Capture the cell that displays the provided text and extract its (x, y) central coordinate. 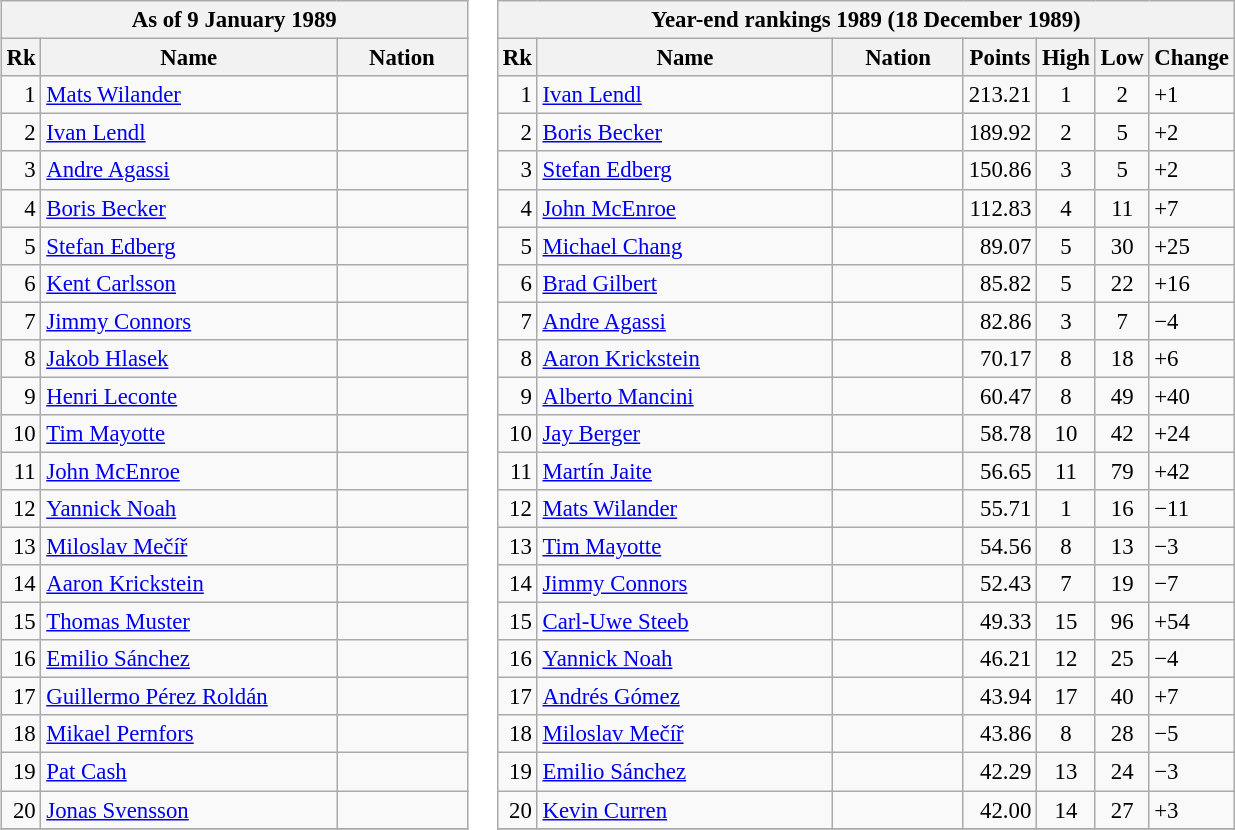
79 (1122, 471)
Jonas Svensson (189, 809)
40 (1122, 697)
+54 (1192, 622)
43.86 (1000, 734)
+3 (1192, 809)
189.92 (1000, 133)
43.94 (1000, 697)
Thomas Muster (189, 622)
+40 (1192, 396)
Kevin Curren (685, 809)
58.78 (1000, 434)
+6 (1192, 358)
Guillermo Pérez Roldán (189, 697)
Points (1000, 58)
25 (1122, 659)
Alberto Mancini (685, 396)
28 (1122, 734)
−5 (1192, 734)
27 (1122, 809)
42 (1122, 434)
150.86 (1000, 170)
Martín Jaite (685, 471)
96 (1122, 622)
112.83 (1000, 208)
60.47 (1000, 396)
24 (1122, 772)
Henri Leconte (189, 396)
Jakob Hlasek (189, 358)
Low (1122, 58)
−11 (1192, 509)
82.86 (1000, 321)
Kent Carlsson (189, 283)
49.33 (1000, 622)
Brad Gilbert (685, 283)
Carl-Uwe Steeb (685, 622)
49 (1122, 396)
Year-end rankings 1989 (18 December 1989) (866, 20)
22 (1122, 283)
Jay Berger (685, 434)
56.65 (1000, 471)
+25 (1192, 246)
High (1066, 58)
+16 (1192, 283)
As of 9 January 1989 (234, 20)
+1 (1192, 95)
42.00 (1000, 809)
213.21 (1000, 95)
Andrés Gómez (685, 697)
Mikael Pernfors (189, 734)
89.07 (1000, 246)
Change (1192, 58)
55.71 (1000, 509)
54.56 (1000, 546)
85.82 (1000, 283)
70.17 (1000, 358)
46.21 (1000, 659)
Michael Chang (685, 246)
42.29 (1000, 772)
+24 (1192, 434)
30 (1122, 246)
−7 (1192, 584)
+42 (1192, 471)
52.43 (1000, 584)
Pat Cash (189, 772)
